Return [X, Y] of the center of cell containing provided text 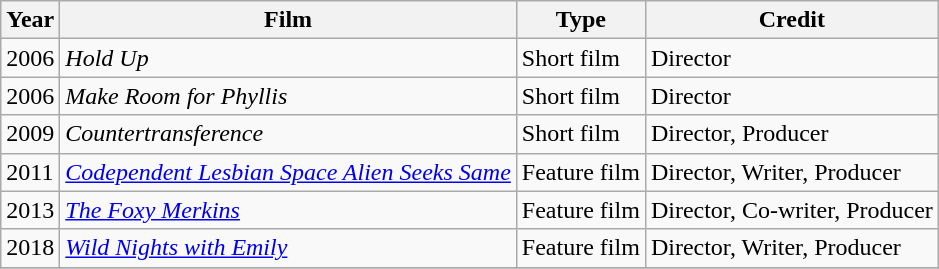
2009 [30, 134]
Hold Up [288, 58]
2018 [30, 248]
Credit [792, 20]
Make Room for Phyllis [288, 96]
2013 [30, 210]
Type [580, 20]
Director, Producer [792, 134]
2011 [30, 172]
Film [288, 20]
The Foxy Merkins [288, 210]
Countertransference [288, 134]
Year [30, 20]
Director, Co-writer, Producer [792, 210]
Codependent Lesbian Space Alien Seeks Same [288, 172]
Wild Nights with Emily [288, 248]
